Provide the [X, Y] coordinate of the cell's center where the given text is located.  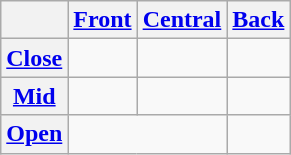
Mid [34, 96]
Front [102, 20]
Close [34, 58]
Central [182, 20]
Back [258, 20]
Open [34, 134]
